Return the (x, y) coordinate for the center point of the cell that contains the specified text.  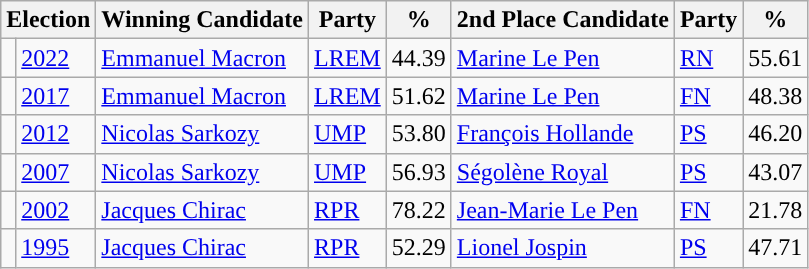
2012 (56, 134)
Winning Candidate (202, 20)
Election (48, 20)
21.78 (776, 210)
2002 (56, 210)
48.38 (776, 96)
78.22 (418, 210)
2nd Place Candidate (562, 20)
RN (708, 58)
52.29 (418, 248)
56.93 (418, 172)
1995 (56, 248)
François Hollande (562, 134)
2017 (56, 96)
51.62 (418, 96)
2022 (56, 58)
Lionel Jospin (562, 248)
Jean-Marie Le Pen (562, 210)
44.39 (418, 58)
55.61 (776, 58)
43.07 (776, 172)
46.20 (776, 134)
47.71 (776, 248)
Ségolène Royal (562, 172)
2007 (56, 172)
53.80 (418, 134)
